Return (x, y) of the center of cell containing provided text 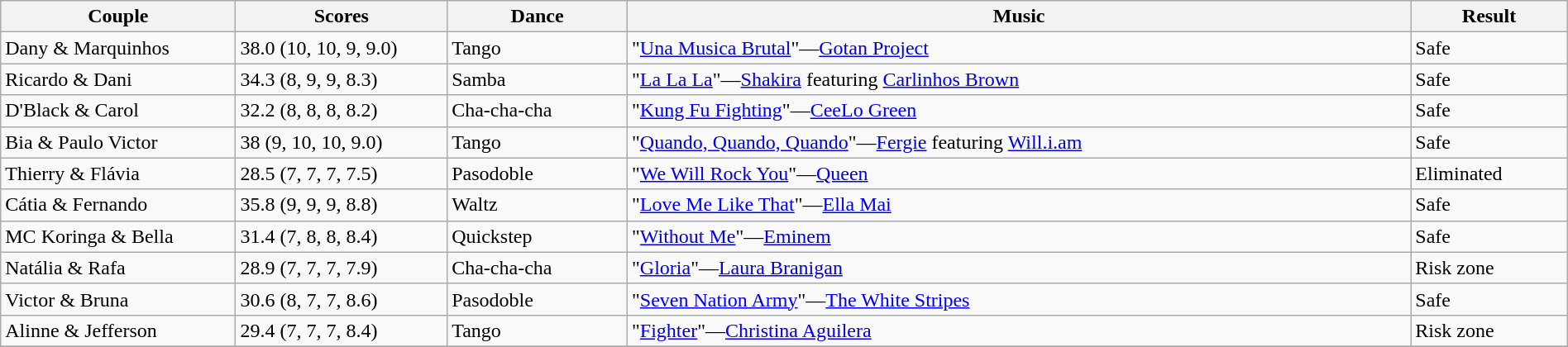
38 (9, 10, 10, 9.0) (342, 142)
34.3 (8, 9, 9, 8.3) (342, 79)
"Seven Nation Army"—The White Stripes (1019, 299)
"Una Musica Brutal"—Gotan Project (1019, 48)
Quickstep (538, 236)
Ricardo & Dani (118, 79)
"Love Me Like That"—Ella Mai (1019, 205)
Victor & Bruna (118, 299)
Waltz (538, 205)
Dance (538, 17)
30.6 (8, 7, 7, 8.6) (342, 299)
Dany & Marquinhos (118, 48)
MC Koringa & Bella (118, 236)
31.4 (7, 8, 8, 8.4) (342, 236)
"We Will Rock You"—Queen (1019, 173)
D'Black & Carol (118, 111)
"Fighter"—Christina Aguilera (1019, 330)
Bia & Paulo Victor (118, 142)
Samba (538, 79)
Scores (342, 17)
35.8 (9, 9, 9, 8.8) (342, 205)
28.5 (7, 7, 7, 7.5) (342, 173)
29.4 (7, 7, 7, 8.4) (342, 330)
Natália & Rafa (118, 268)
Thierry & Flávia (118, 173)
38.0 (10, 10, 9, 9.0) (342, 48)
Alinne & Jefferson (118, 330)
"Kung Fu Fighting"—CeeLo Green (1019, 111)
Couple (118, 17)
"La La La"—Shakira featuring Carlinhos Brown (1019, 79)
32.2 (8, 8, 8, 8.2) (342, 111)
"Gloria"—Laura Branigan (1019, 268)
Cátia & Fernando (118, 205)
Result (1489, 17)
"Quando, Quando, Quando"—Fergie featuring Will.i.am (1019, 142)
Music (1019, 17)
28.9 (7, 7, 7, 7.9) (342, 268)
"Without Me"—Eminem (1019, 236)
Eliminated (1489, 173)
